Provide the (x, y) coordinate of the cell's center where the given text is located.  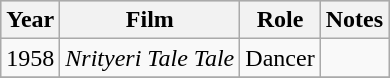
Nrityeri Tale Tale (150, 58)
Year (30, 20)
Role (280, 20)
Dancer (280, 58)
Notes (354, 20)
Film (150, 20)
1958 (30, 58)
